Detect which cell encompasses the target text, then output its (X, Y) center coordinate. 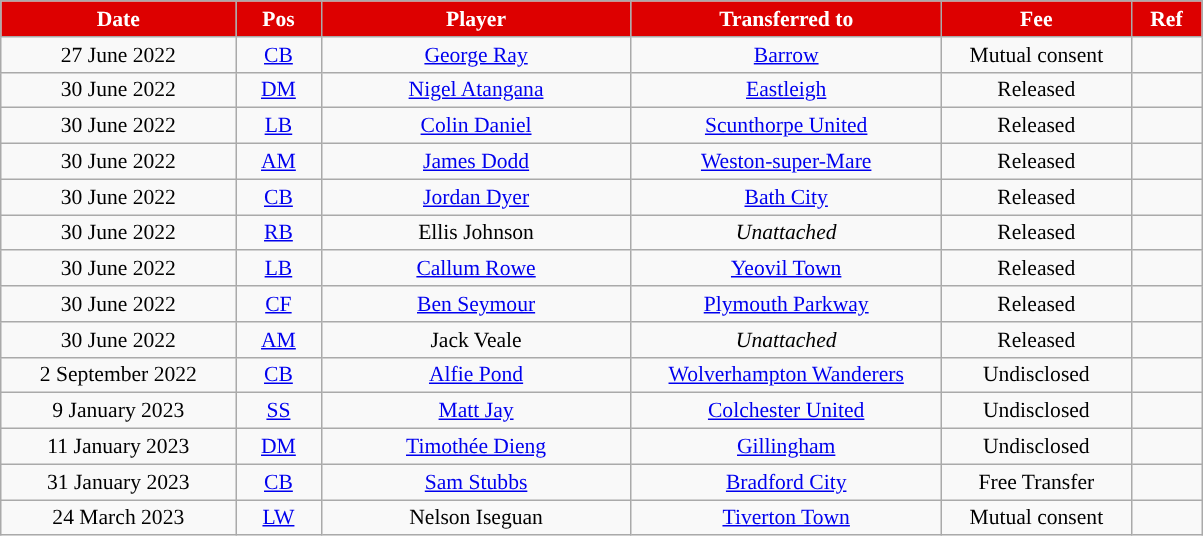
Scunthorpe United (786, 126)
Date (118, 19)
Alfie Pond (476, 375)
Colchester United (786, 411)
Barrow (786, 55)
CF (278, 304)
Weston-super-Mare (786, 162)
11 January 2023 (118, 447)
27 June 2022 (118, 55)
Ben Seymour (476, 304)
SS (278, 411)
24 March 2023 (118, 518)
Tiverton Town (786, 518)
Free Transfer (1036, 482)
Gillingham (786, 447)
Transferred to (786, 19)
9 January 2023 (118, 411)
Wolverhampton Wanderers (786, 375)
31 January 2023 (118, 482)
Timothée Dieng (476, 447)
Nelson Iseguan (476, 518)
Nigel Atangana (476, 90)
Matt Jay (476, 411)
Bath City (786, 197)
Eastleigh (786, 90)
Ref (1166, 19)
George Ray (476, 55)
Sam Stubbs (476, 482)
Colin Daniel (476, 126)
LW (278, 518)
Jack Veale (476, 340)
Yeovil Town (786, 269)
Jordan Dyer (476, 197)
Callum Rowe (476, 269)
Player (476, 19)
Plymouth Parkway (786, 304)
Pos (278, 19)
RB (278, 233)
Ellis Johnson (476, 233)
2 September 2022 (118, 375)
Fee (1036, 19)
James Dodd (476, 162)
Bradford City (786, 482)
